Return [X, Y] of the center of cell containing provided text 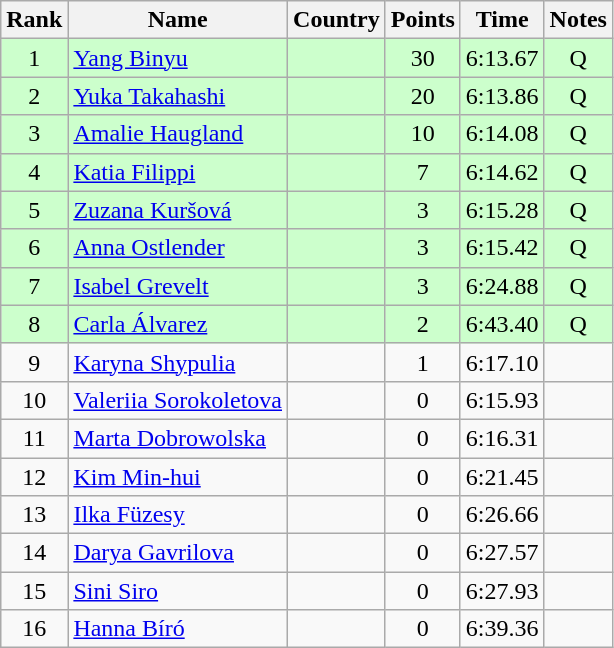
Country [337, 20]
11 [34, 438]
16 [34, 629]
Zuzana Kuršová [178, 210]
Notes [578, 20]
Isabel Grevelt [178, 286]
6:21.45 [502, 477]
4 [34, 172]
9 [34, 362]
5 [34, 210]
6:15.28 [502, 210]
6:27.57 [502, 553]
Hanna Bíró [178, 629]
Time [502, 20]
6:13.67 [502, 58]
Katia Filippi [178, 172]
Yang Binyu [178, 58]
6:15.42 [502, 248]
30 [422, 58]
6 [34, 248]
Ilka Füzesy [178, 515]
12 [34, 477]
Darya Gavrilova [178, 553]
6:39.36 [502, 629]
14 [34, 553]
20 [422, 96]
Points [422, 20]
6:16.31 [502, 438]
6:15.93 [502, 400]
6:43.40 [502, 324]
6:13.86 [502, 96]
Yuka Takahashi [178, 96]
8 [34, 324]
Karyna Shypulia [178, 362]
6:27.93 [502, 591]
Sini Siro [178, 591]
Anna Ostlender [178, 248]
6:17.10 [502, 362]
Carla Álvarez [178, 324]
6:26.66 [502, 515]
Amalie Haugland [178, 134]
6:14.08 [502, 134]
6:24.88 [502, 286]
Valeriia Sorokoletova [178, 400]
Rank [34, 20]
6:14.62 [502, 172]
Marta Dobrowolska [178, 438]
Name [178, 20]
15 [34, 591]
13 [34, 515]
Kim Min-hui [178, 477]
